Find where the given text appears and provide that cell's center as [X, Y] coordinate. 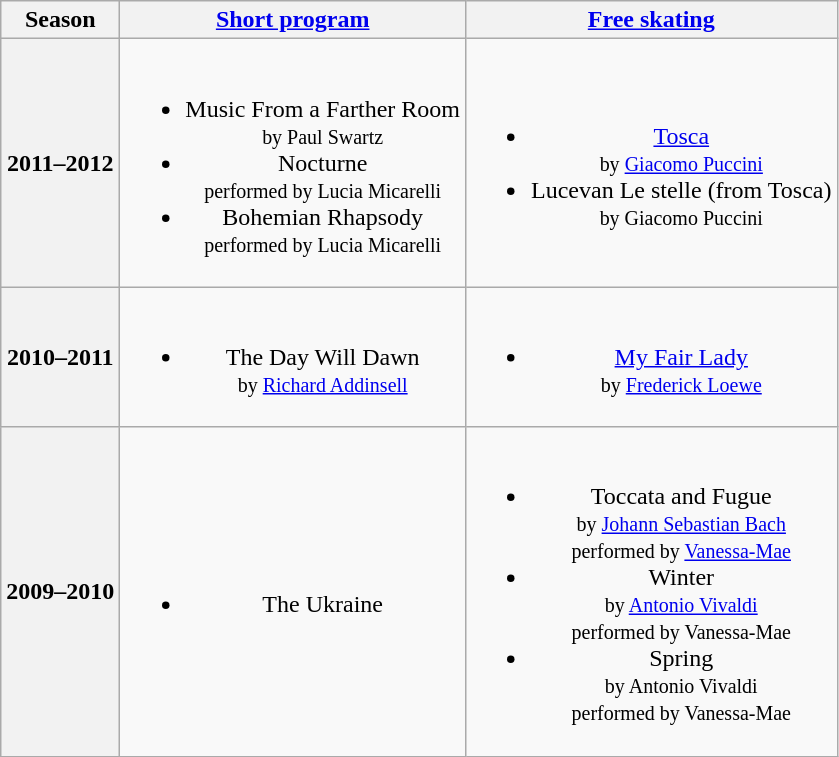
The Day Will Dawn by Richard Addinsell [293, 357]
Tosca by Giacomo Puccini Lucevan Le stelle (from Tosca) by Giacomo Puccini [652, 163]
Short program [293, 20]
Free skating [652, 20]
2011–2012 [60, 163]
The Ukraine [293, 592]
2010–2011 [60, 357]
Music From a Farther Room by Paul Swartz Nocturne performed by Lucia Micarelli Bohemian Rhapsody performed by Lucia Micarelli [293, 163]
Season [60, 20]
2009–2010 [60, 592]
My Fair Lady by Frederick Loewe [652, 357]
